Identify which cell holds the provided text, then report its (X, Y) central coordinate. 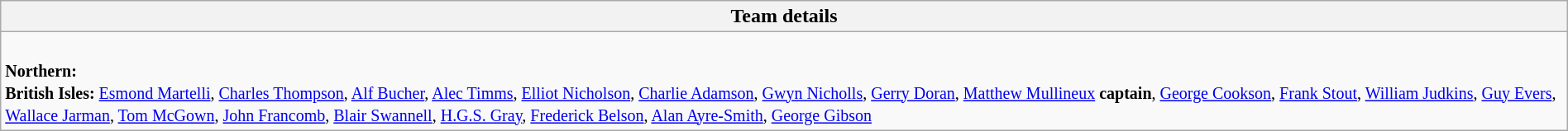
Team details (784, 16)
